Locate the cell with the specified text and output its [X, Y] center coordinate. 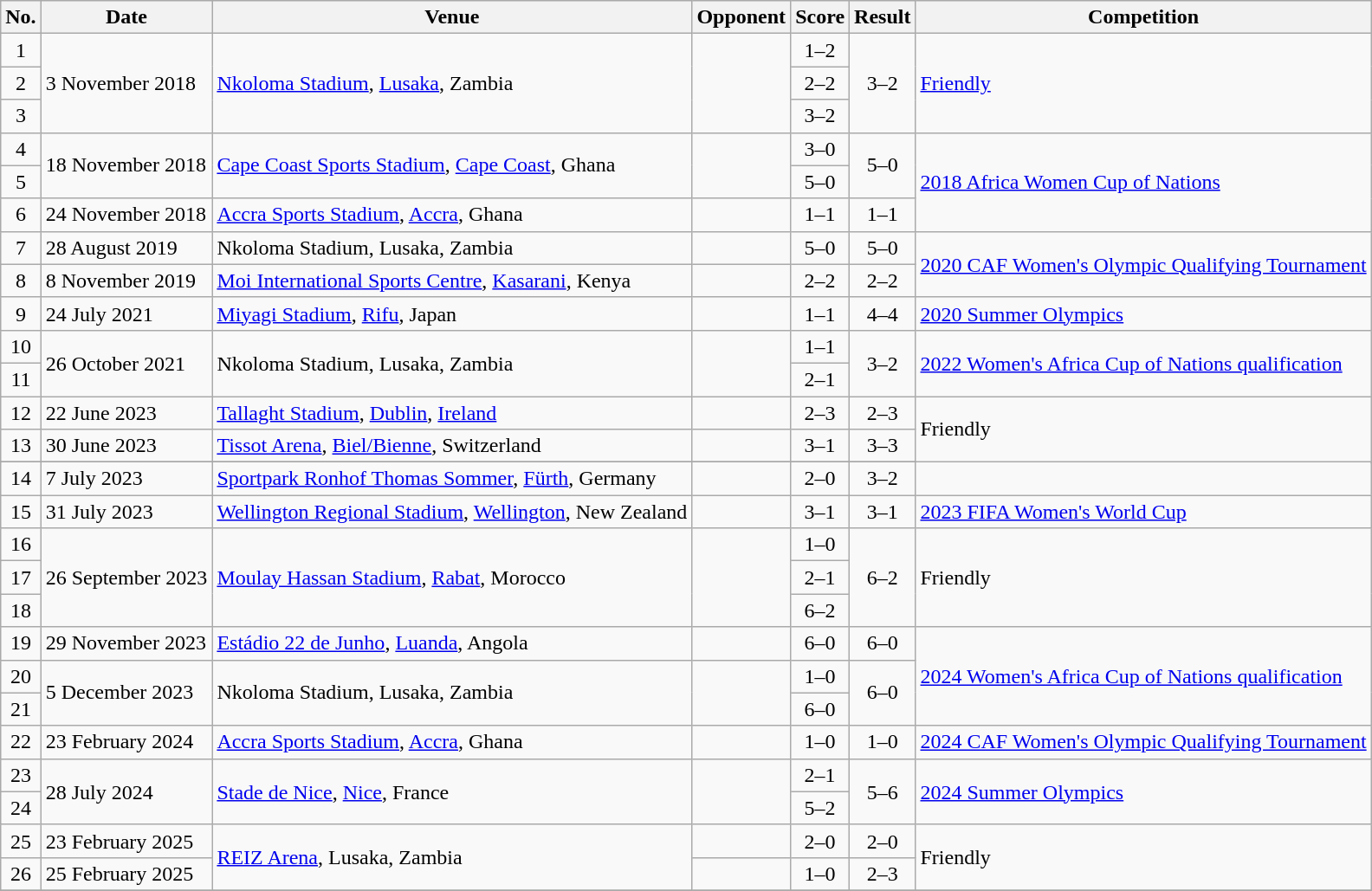
18 November 2018 [126, 165]
3–3 [883, 446]
No. [21, 17]
11 [21, 379]
2024 Summer Olympics [1143, 791]
Estádio 22 de Junho, Luanda, Angola [452, 643]
2 [21, 83]
23 February 2025 [126, 841]
7 [21, 248]
Competition [1143, 17]
19 [21, 643]
3 November 2018 [126, 83]
22 [21, 742]
29 November 2023 [126, 643]
26 October 2021 [126, 363]
1 [21, 50]
5–2 [820, 808]
Opponent [741, 17]
Miyagi Stadium, Rifu, Japan [452, 313]
24 November 2018 [126, 215]
REIZ Arena, Lusaka, Zambia [452, 857]
10 [21, 346]
Tallaght Stadium, Dublin, Ireland [452, 413]
3–0 [820, 149]
28 July 2024 [126, 791]
1–2 [820, 50]
Date [126, 17]
Tissot Arena, Biel/Bienne, Switzerland [452, 446]
Cape Coast Sports Stadium, Cape Coast, Ghana [452, 165]
2024 CAF Women's Olympic Qualifying Tournament [1143, 742]
2023 FIFA Women's World Cup [1143, 512]
9 [21, 313]
2020 Summer Olympics [1143, 313]
2022 Women's Africa Cup of Nations qualification [1143, 363]
12 [21, 413]
31 July 2023 [126, 512]
17 [21, 578]
16 [21, 545]
3 [21, 116]
Moulay Hassan Stadium, Rabat, Morocco [452, 578]
21 [21, 709]
25 February 2025 [126, 874]
26 [21, 874]
Sportpark Ronhof Thomas Sommer, Fürth, Germany [452, 479]
5 December 2023 [126, 693]
23 [21, 775]
23 February 2024 [126, 742]
Stade de Nice, Nice, France [452, 791]
13 [21, 446]
4–4 [883, 313]
2024 Women's Africa Cup of Nations qualification [1143, 676]
30 June 2023 [126, 446]
28 August 2019 [126, 248]
5–6 [883, 791]
4 [21, 149]
Result [883, 17]
Moi International Sports Centre, Kasarani, Kenya [452, 281]
Score [820, 17]
22 June 2023 [126, 413]
24 July 2021 [126, 313]
25 [21, 841]
2020 CAF Women's Olympic Qualifying Tournament [1143, 264]
Venue [452, 17]
15 [21, 512]
26 September 2023 [126, 578]
20 [21, 676]
Wellington Regional Stadium, Wellington, New Zealand [452, 512]
7 July 2023 [126, 479]
8 November 2019 [126, 281]
8 [21, 281]
14 [21, 479]
5 [21, 182]
6 [21, 215]
24 [21, 808]
2018 Africa Women Cup of Nations [1143, 182]
18 [21, 610]
